From the cell containing the given text, extract its center point as [X, Y] coordinate. 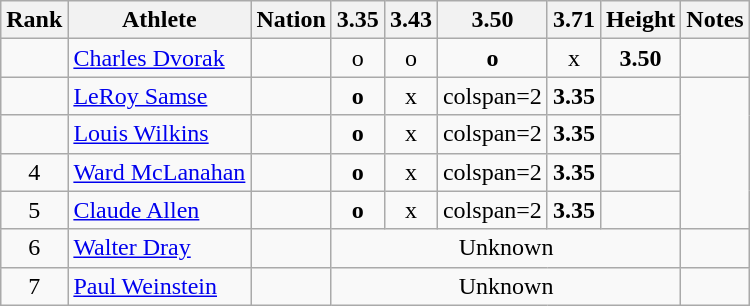
Rank [34, 20]
4 [34, 172]
Claude Allen [160, 210]
5 [34, 210]
3.71 [574, 20]
Athlete [160, 20]
6 [34, 248]
Louis Wilkins [160, 134]
3.43 [410, 20]
Paul Weinstein [160, 286]
Ward McLanahan [160, 172]
Notes [715, 20]
LeRoy Samse [160, 96]
7 [34, 286]
Nation [291, 20]
Height [640, 20]
Walter Dray [160, 248]
Charles Dvorak [160, 58]
